Extract the [X, Y] coordinate from the center of the cell holding the provided text.  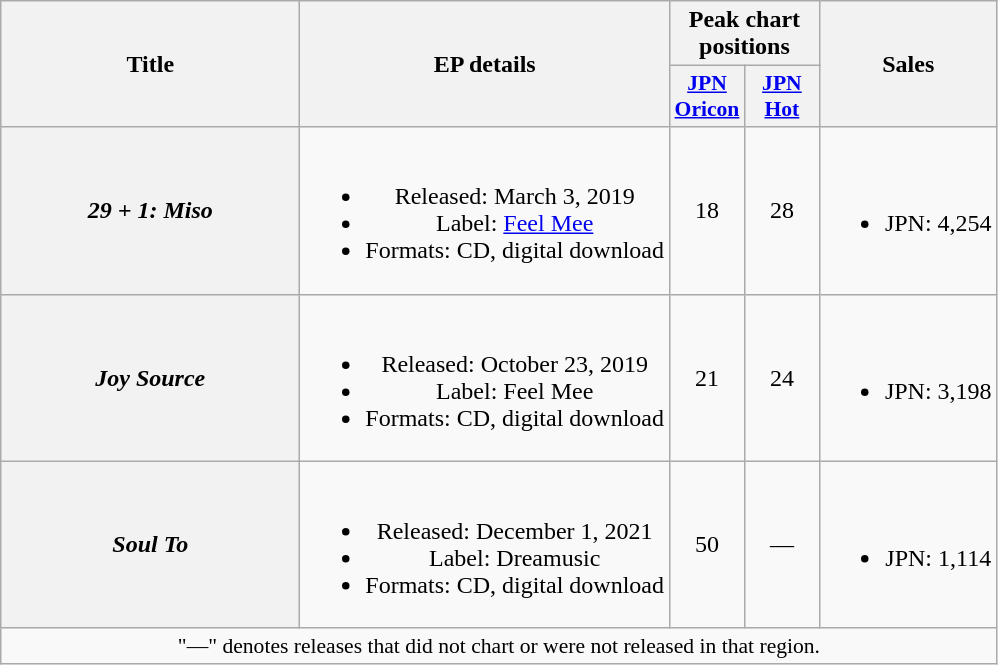
Released: March 3, 2019Label: Feel MeeFormats: CD, digital download [485, 210]
— [782, 544]
Released: December 1, 2021Label: DreamusicFormats: CD, digital download [485, 544]
JPNOricon [708, 96]
JPN: 1,114 [908, 544]
JPN: 4,254 [908, 210]
Soul To [150, 544]
29 + 1: Miso [150, 210]
"—" denotes releases that did not chart or were not released in that region. [499, 646]
Joy Source [150, 378]
24 [782, 378]
18 [708, 210]
Title [150, 64]
21 [708, 378]
Released: October 23, 2019Label: Feel MeeFormats: CD, digital download [485, 378]
JPN: 3,198 [908, 378]
Peak chart positions [745, 34]
EP details [485, 64]
Sales [908, 64]
JPNHot [782, 96]
28 [782, 210]
50 [708, 544]
